Detect which cell encompasses the target text, then output its (x, y) center coordinate. 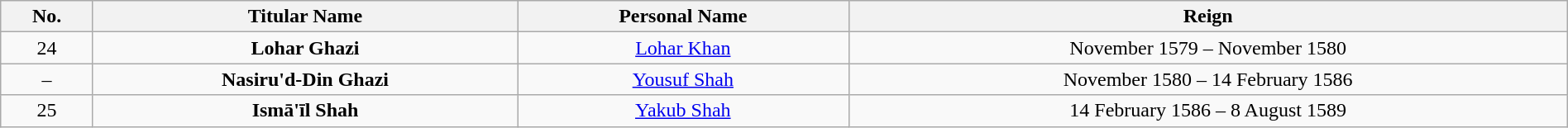
Personal Name (683, 17)
Ismā'īl Shah (304, 111)
Yousuf Shah (683, 79)
Reign (1207, 17)
Yakub Shah (683, 111)
14 February 1586 – 8 August 1589 (1207, 111)
24 (47, 48)
November 1579 – November 1580 (1207, 48)
November 1580 – 14 February 1586 (1207, 79)
Lohar Khan (683, 48)
Lohar Ghazi (304, 48)
No. (47, 17)
25 (47, 111)
– (47, 79)
Titular Name (304, 17)
Nasiru'd-Din Ghazi (304, 79)
